Identify which cell holds the provided text, then report its (X, Y) central coordinate. 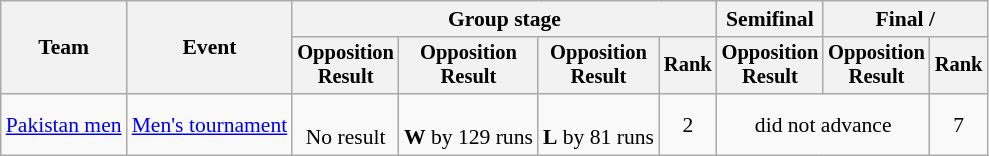
Men's tournament (210, 124)
7 (959, 124)
Final / (905, 19)
Team (64, 48)
Pakistan men (64, 124)
L by 81 runs (598, 124)
Event (210, 48)
No result (346, 124)
did not advance (824, 124)
W by 129 runs (468, 124)
2 (688, 124)
Group stage (504, 19)
Semifinal (770, 19)
